Return the (X, Y) coordinate for the center point of the cell that contains the specified text.  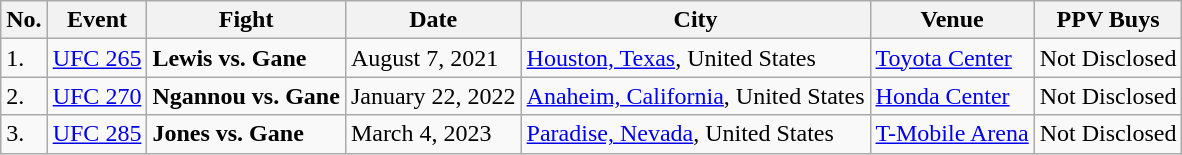
Toyota Center (952, 58)
No. (24, 20)
Anaheim, California, United States (696, 96)
Jones vs. Gane (246, 134)
1. (24, 58)
January 22, 2022 (433, 96)
3. (24, 134)
2. (24, 96)
UFC 265 (97, 58)
Fight (246, 20)
Date (433, 20)
Ngannou vs. Gane (246, 96)
Honda Center (952, 96)
Lewis vs. Gane (246, 58)
UFC 285 (97, 134)
March 4, 2023 (433, 134)
Venue (952, 20)
City (696, 20)
Houston, Texas, United States (696, 58)
Paradise, Nevada, United States (696, 134)
PPV Buys (1108, 20)
August 7, 2021 (433, 58)
Event (97, 20)
T-Mobile Arena (952, 134)
UFC 270 (97, 96)
